Return (X, Y) of the center of cell containing provided text 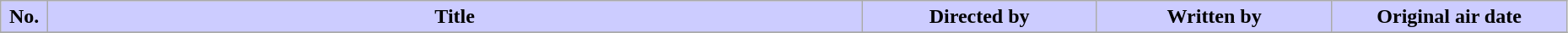
Written by (1214, 17)
Title (454, 17)
Directed by (979, 17)
Original air date (1449, 17)
No. (24, 17)
